Return (X, Y) of the center of cell containing provided text 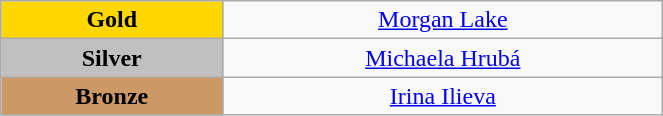
Silver (112, 58)
Irina Ilieva (443, 96)
Morgan Lake (443, 20)
Bronze (112, 96)
Gold (112, 20)
Michaela Hrubá (443, 58)
